Return (x, y) of the center of cell containing provided text 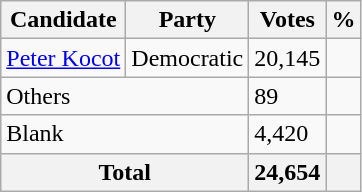
24,654 (288, 172)
89 (288, 96)
Others (125, 96)
20,145 (288, 58)
Blank (125, 134)
Votes (288, 20)
Peter Kocot (64, 58)
% (344, 20)
Democratic (188, 58)
Candidate (64, 20)
Party (188, 20)
4,420 (288, 134)
Total (125, 172)
